Search for the cell housing the specified text and yield its (X, Y) center coordinate. 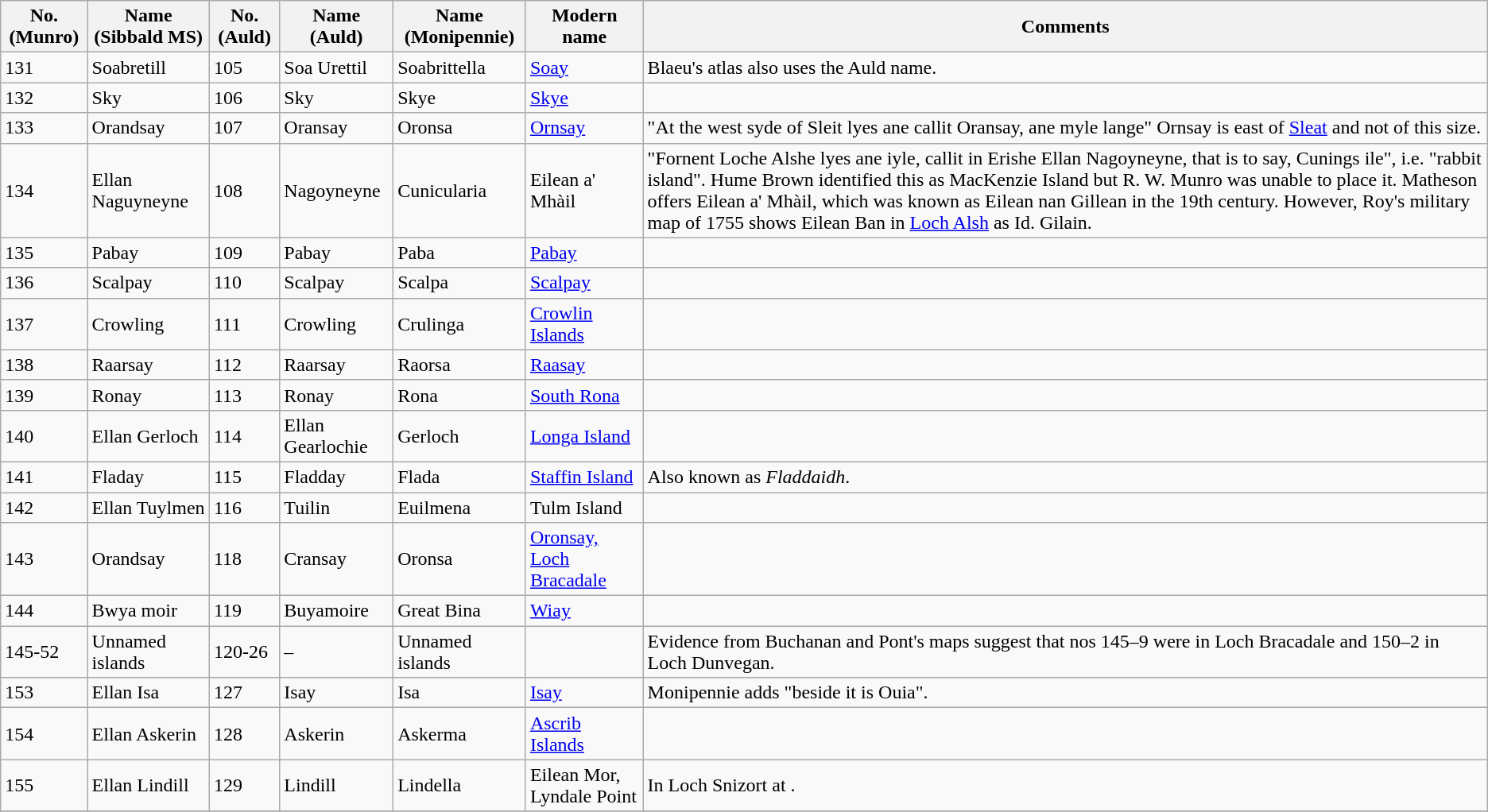
Ellan Lindill (148, 785)
145-52 (45, 652)
No. (Munro) (45, 27)
Comments (1065, 27)
129 (244, 785)
Askerin (337, 734)
113 (244, 395)
South Rona (584, 395)
Scalpa (459, 283)
"At the west syde of Sleit lyes ane callit Oransay, ane myle lange" Ornsay is east of Sleat and not of this size. (1065, 128)
127 (244, 693)
Oransay (337, 128)
Ellan Naguyneyne (148, 191)
Blaeu's atlas also uses the Auld name. (1065, 68)
Soabrittella (459, 68)
153 (45, 693)
131 (45, 68)
136 (45, 283)
Crulinga (459, 324)
Gerloch (459, 435)
Nagoyneyne (337, 191)
Euilmena (459, 508)
Soay (584, 68)
Lindill (337, 785)
Paba (459, 253)
144 (45, 611)
109 (244, 253)
135 (45, 253)
155 (45, 785)
139 (45, 395)
Fladday (337, 477)
Name (Monipennie) (459, 27)
133 (45, 128)
Tuilin (337, 508)
110 (244, 283)
Name (Sibbald MS) (148, 27)
In Loch Snizort at . (1065, 785)
143 (45, 559)
Ellan Askerin (148, 734)
Buyamoire (337, 611)
Eilean Mor, Lyndale Point (584, 785)
Monipennie adds "beside it is Ouia". (1065, 693)
Askerma (459, 734)
– (337, 652)
Soa Urettil (337, 68)
142 (45, 508)
Cunicularia (459, 191)
Raasay (584, 365)
105 (244, 68)
Ellan Tuylmen (148, 508)
134 (45, 191)
Modern name (584, 27)
114 (244, 435)
141 (45, 477)
Soabretill (148, 68)
No. (Auld) (244, 27)
108 (244, 191)
Bwya moir (148, 611)
Great Bina (459, 611)
Rona (459, 395)
116 (244, 508)
Wiay (584, 611)
138 (45, 365)
120-26 (244, 652)
Ascrib Islands (584, 734)
132 (45, 98)
112 (244, 365)
Ellan Gearlochie (337, 435)
Raorsa (459, 365)
106 (244, 98)
Isa (459, 693)
Oronsay, Loch Bracadale (584, 559)
Crowlin Islands (584, 324)
Staffin Island (584, 477)
Tulm Island (584, 508)
137 (45, 324)
Evidence from Buchanan and Pont's maps suggest that nos 145–9 were in Loch Bracadale and 150–2 in Loch Dunvegan. (1065, 652)
107 (244, 128)
115 (244, 477)
154 (45, 734)
Lindella (459, 785)
Flada (459, 477)
Ellan Gerloch (148, 435)
118 (244, 559)
Name (Auld) (337, 27)
119 (244, 611)
Longa Island (584, 435)
Eilean a' Mhàil (584, 191)
Ornsay (584, 128)
128 (244, 734)
Ellan Isa (148, 693)
140 (45, 435)
111 (244, 324)
Also known as Fladdaidh. (1065, 477)
Cransay (337, 559)
Fladay (148, 477)
